Return the [x, y] coordinate for the center point of the cell that contains the specified text.  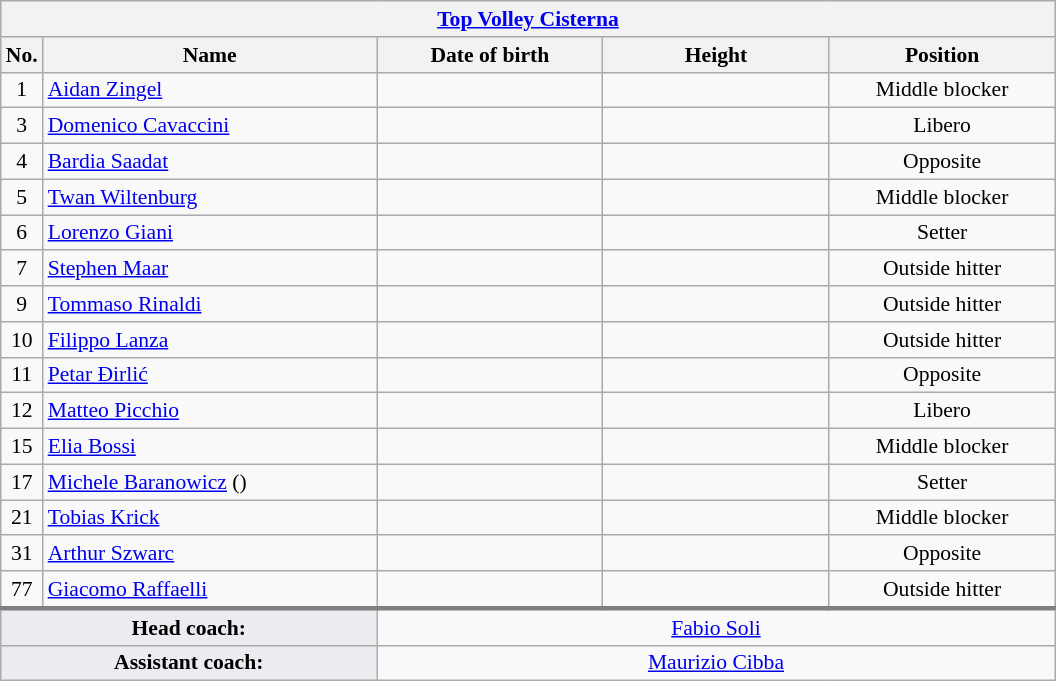
Position [942, 55]
17 [22, 482]
Twan Wiltenburg [210, 197]
77 [22, 590]
Giacomo Raffaelli [210, 590]
12 [22, 411]
21 [22, 518]
Maurizio Cibba [716, 663]
Assistant coach: [189, 663]
Fabio Soli [716, 626]
11 [22, 375]
Tommaso Rinaldi [210, 304]
Elia Bossi [210, 447]
3 [22, 126]
15 [22, 447]
Tobias Krick [210, 518]
Petar Đirlić [210, 375]
5 [22, 197]
7 [22, 269]
Arthur Szwarc [210, 554]
Domenico Cavaccini [210, 126]
4 [22, 162]
Filippo Lanza [210, 340]
Aidan Zingel [210, 90]
Bardia Saadat [210, 162]
Name [210, 55]
Head coach: [189, 626]
Michele Baranowicz () [210, 482]
Matteo Picchio [210, 411]
10 [22, 340]
Top Volley Cisterna [528, 19]
31 [22, 554]
6 [22, 233]
Date of birth [490, 55]
1 [22, 90]
Lorenzo Giani [210, 233]
Stephen Maar [210, 269]
Height [716, 55]
No. [22, 55]
9 [22, 304]
